Identify which cell holds the provided text, then report its (x, y) central coordinate. 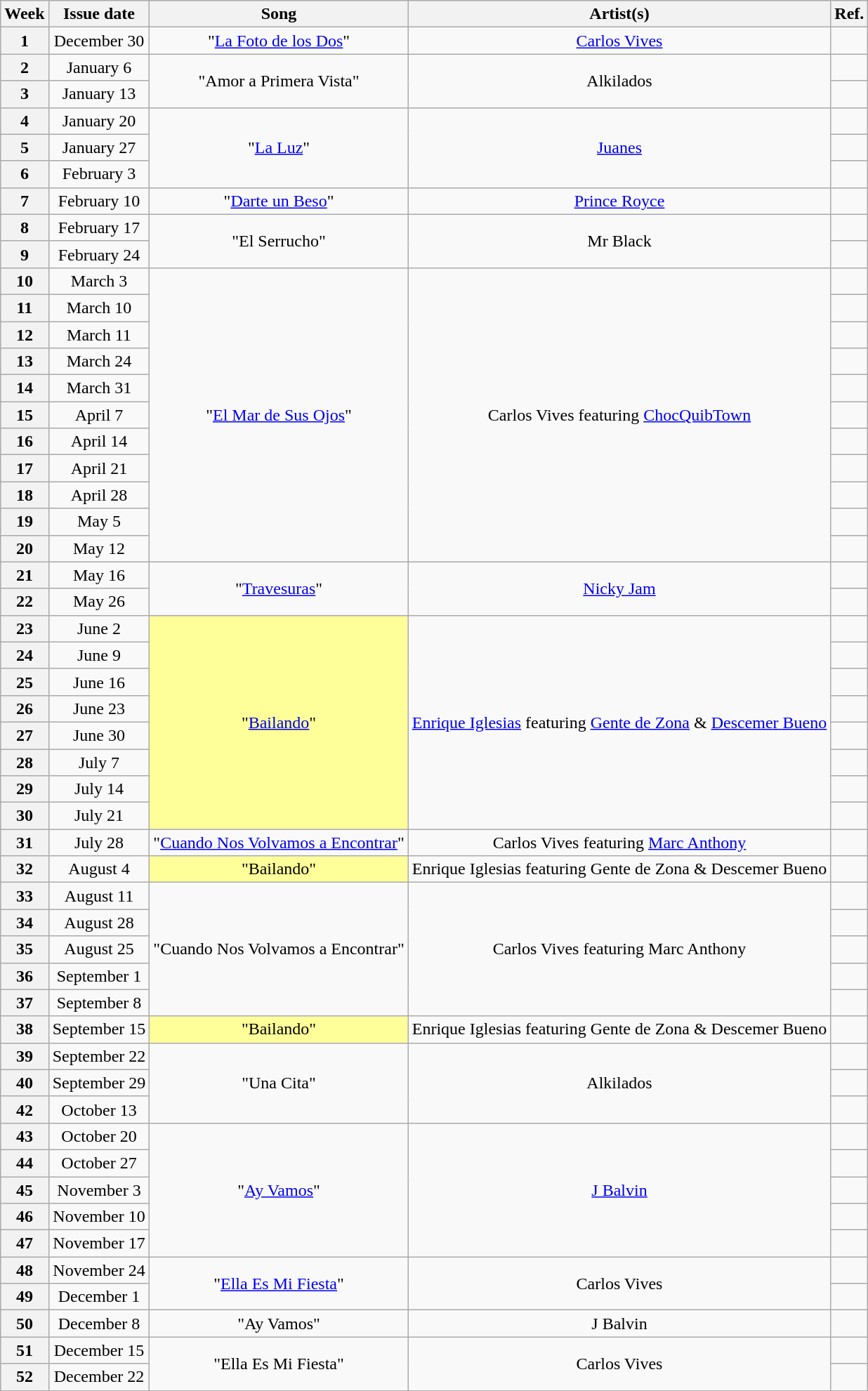
January 20 (99, 121)
51 (25, 1350)
52 (25, 1377)
42 (25, 1109)
March 24 (99, 362)
July 7 (99, 762)
28 (25, 762)
19 (25, 522)
20 (25, 548)
December 15 (99, 1350)
September 1 (99, 976)
April 14 (99, 442)
Carlos Vives featuring ChocQuibTown (619, 414)
November 17 (99, 1244)
September 29 (99, 1083)
August 11 (99, 896)
35 (25, 949)
February 17 (99, 228)
16 (25, 442)
8 (25, 228)
November 3 (99, 1190)
December 22 (99, 1377)
36 (25, 976)
"Una Cita" (279, 1083)
44 (25, 1163)
December 8 (99, 1324)
Nicky Jam (619, 588)
2 (25, 67)
18 (25, 495)
Prince Royce (619, 201)
Ref. (850, 14)
43 (25, 1136)
May 26 (99, 602)
August 25 (99, 949)
38 (25, 1029)
"La Foto de los Dos" (279, 41)
January 13 (99, 94)
January 6 (99, 67)
12 (25, 335)
49 (25, 1297)
22 (25, 602)
1 (25, 41)
11 (25, 308)
August 28 (99, 923)
32 (25, 869)
May 5 (99, 522)
Juanes (619, 147)
29 (25, 789)
February 10 (99, 201)
50 (25, 1324)
23 (25, 628)
45 (25, 1190)
24 (25, 655)
September 15 (99, 1029)
39 (25, 1056)
June 23 (99, 708)
6 (25, 174)
27 (25, 735)
November 10 (99, 1217)
13 (25, 362)
4 (25, 121)
Song (279, 14)
June 30 (99, 735)
April 7 (99, 415)
September 22 (99, 1056)
30 (25, 816)
"Amor a Primera Vista" (279, 81)
7 (25, 201)
"La Luz" (279, 147)
June 16 (99, 682)
April 21 (99, 468)
October 27 (99, 1163)
15 (25, 415)
March 31 (99, 388)
"El Mar de Sus Ojos" (279, 414)
August 4 (99, 869)
May 12 (99, 548)
46 (25, 1217)
March 3 (99, 281)
July 28 (99, 843)
November 24 (99, 1270)
"Darte un Beso" (279, 201)
September 8 (99, 1003)
47 (25, 1244)
31 (25, 843)
"Travesuras" (279, 588)
21 (25, 575)
25 (25, 682)
34 (25, 923)
May 16 (99, 575)
17 (25, 468)
March 11 (99, 335)
July 14 (99, 789)
April 28 (99, 495)
March 10 (99, 308)
December 30 (99, 41)
40 (25, 1083)
June 2 (99, 628)
Issue date (99, 14)
October 13 (99, 1109)
33 (25, 896)
9 (25, 254)
February 24 (99, 254)
October 20 (99, 1136)
June 9 (99, 655)
14 (25, 388)
37 (25, 1003)
3 (25, 94)
February 3 (99, 174)
Week (25, 14)
48 (25, 1270)
January 27 (99, 147)
5 (25, 147)
10 (25, 281)
Mr Black (619, 241)
Artist(s) (619, 14)
26 (25, 708)
July 21 (99, 816)
"El Serrucho" (279, 241)
December 1 (99, 1297)
